Search for the cell housing the specified text and yield its (x, y) center coordinate. 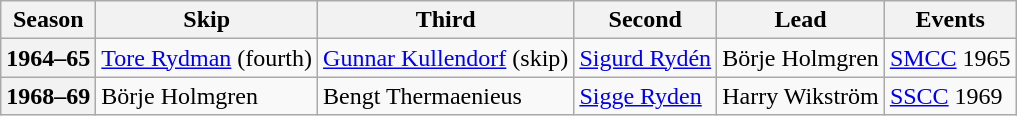
1968–69 (48, 96)
SMCC 1965 (950, 58)
Lead (801, 20)
Second (646, 20)
Sigge Ryden (646, 96)
Season (48, 20)
Gunnar Kullendorf (skip) (446, 58)
Bengt Thermaenieus (446, 96)
1964–65 (48, 58)
Skip (207, 20)
Sigurd Rydén (646, 58)
Harry Wikström (801, 96)
Third (446, 20)
SSCC 1969 (950, 96)
Events (950, 20)
Tore Rydman (fourth) (207, 58)
